Return [X, Y] of the center of cell containing provided text 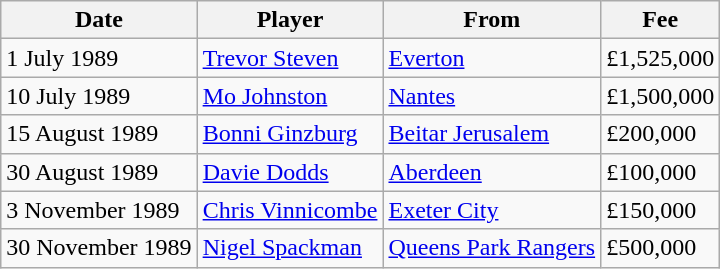
Exeter City [492, 210]
Mo Johnston [290, 96]
Everton [492, 58]
30 August 1989 [99, 172]
Bonni Ginzburg [290, 134]
30 November 1989 [99, 248]
From [492, 20]
Trevor Steven [290, 58]
£500,000 [660, 248]
Beitar Jerusalem [492, 134]
£100,000 [660, 172]
3 November 1989 [99, 210]
15 August 1989 [99, 134]
Nantes [492, 96]
10 July 1989 [99, 96]
1 July 1989 [99, 58]
£200,000 [660, 134]
Davie Dodds [290, 172]
Player [290, 20]
Nigel Spackman [290, 248]
£1,525,000 [660, 58]
Queens Park Rangers [492, 248]
Aberdeen [492, 172]
Date [99, 20]
£150,000 [660, 210]
Fee [660, 20]
Chris Vinnicombe [290, 210]
£1,500,000 [660, 96]
